Return (X, Y) of the center of cell containing provided text 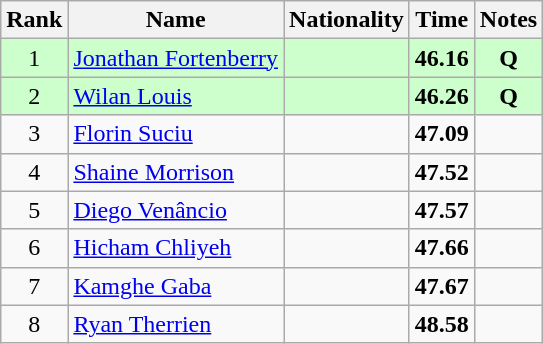
47.57 (442, 210)
1 (34, 58)
47.66 (442, 248)
Hicham Chliyeh (176, 248)
47.67 (442, 286)
47.09 (442, 134)
Kamghe Gaba (176, 286)
3 (34, 134)
6 (34, 248)
5 (34, 210)
8 (34, 324)
46.26 (442, 96)
Nationality (347, 20)
Florin Suciu (176, 134)
Notes (508, 20)
Rank (34, 20)
47.52 (442, 172)
Jonathan Fortenberry (176, 58)
Diego Venâncio (176, 210)
Shaine Morrison (176, 172)
Name (176, 20)
Time (442, 20)
48.58 (442, 324)
4 (34, 172)
46.16 (442, 58)
7 (34, 286)
Wilan Louis (176, 96)
2 (34, 96)
Ryan Therrien (176, 324)
